Search for the cell housing the specified text and yield its (X, Y) center coordinate. 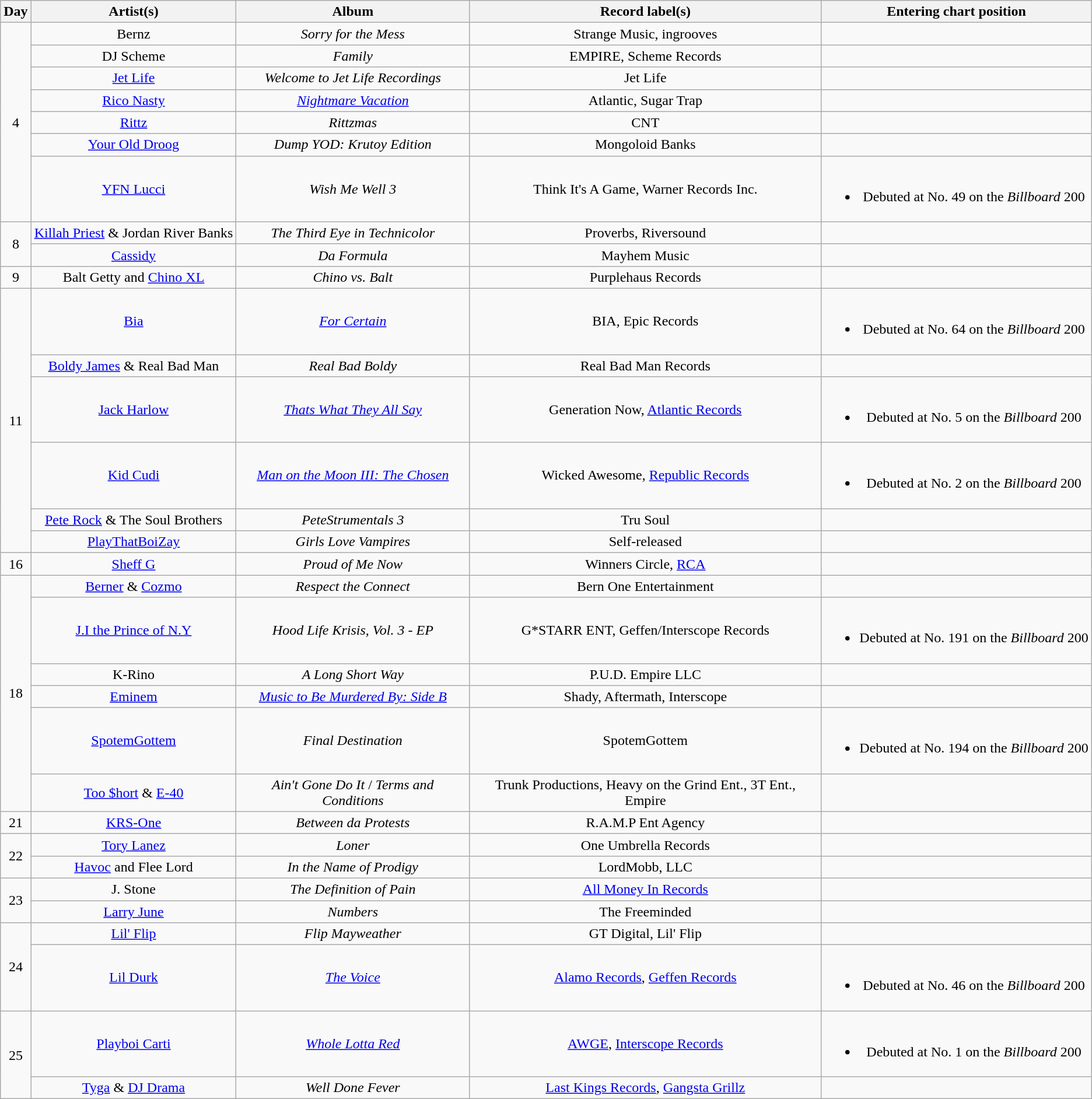
Mongoloid Banks (645, 145)
25 (16, 1055)
Debuted at No. 194 on the Billboard 200 (957, 741)
GT Digital, Lil' Flip (645, 934)
Wicked Awesome, Republic Records (645, 476)
Whole Lotta Red (353, 1044)
Man on the Moon III: The Chosen (353, 476)
R.A.M.P Ent Agency (645, 822)
Proverbs, Riversound (645, 233)
Record label(s) (645, 12)
K-Rino (134, 674)
A Long Short Way (353, 674)
The Third Eye in Technicolor (353, 233)
Girls Love Vampires (353, 542)
Artist(s) (134, 12)
Tyga & DJ Drama (134, 1088)
Balt Getty and Chino XL (134, 277)
KRS-One (134, 822)
J. Stone (134, 889)
EMPIRE, Scheme Records (645, 56)
Thats What They All Say (353, 409)
Lil Durk (134, 978)
Kid Cudi (134, 476)
CNT (645, 123)
Rittz (134, 123)
Entering chart position (957, 12)
Respect the Connect (353, 586)
Bern One Entertainment (645, 586)
Think It's A Game, Warner Records Inc. (645, 189)
Welcome to Jet Life Recordings (353, 78)
Family (353, 56)
One Umbrella Records (645, 845)
Day (16, 12)
9 (16, 277)
PlayThatBoiZay (134, 542)
Boldy James & Real Bad Man (134, 366)
In the Name of Prodigy (353, 867)
Strange Music, ingrooves (645, 34)
Flip Mayweather (353, 934)
G*STARR ENT, Geffen/Interscope Records (645, 630)
Havoc and Flee Lord (134, 867)
Alamo Records, Geffen Records (645, 978)
24 (16, 967)
Generation Now, Atlantic Records (645, 409)
Berner & Cozmo (134, 586)
Too $hort & E-40 (134, 792)
For Certain (353, 321)
The Definition of Pain (353, 889)
Real Bad Boldy (353, 366)
Larry June (134, 912)
Jack Harlow (134, 409)
Chino vs. Balt (353, 277)
Ain't Gone Do It / Terms and Conditions (353, 792)
Dump YOD: Krutoy Edition (353, 145)
The Voice (353, 978)
Sheff G (134, 564)
Numbers (353, 912)
Debuted at No. 5 on the Billboard 200 (957, 409)
Eminem (134, 696)
Debuted at No. 64 on the Billboard 200 (957, 321)
DJ Scheme (134, 56)
Rittzmas (353, 123)
Playboi Carti (134, 1044)
Music to Be Murdered By: Side B (353, 696)
23 (16, 900)
Debuted at No. 191 on the Billboard 200 (957, 630)
Tru Soul (645, 520)
Cassidy (134, 255)
16 (16, 564)
BIA, Epic Records (645, 321)
Mayhem Music (645, 255)
AWGE, Interscope Records (645, 1044)
YFN Lucci (134, 189)
Shady, Aftermath, Interscope (645, 696)
All Money In Records (645, 889)
Tory Lanez (134, 845)
21 (16, 822)
Between da Protests (353, 822)
Final Destination (353, 741)
Hood Life Krisis, Vol. 3 - EP (353, 630)
Da Formula (353, 255)
Lil' Flip (134, 934)
Atlantic, Sugar Trap (645, 100)
Debuted at No. 49 on the Billboard 200 (957, 189)
PeteStrumentals 3 (353, 520)
Bernz (134, 34)
Debuted at No. 46 on the Billboard 200 (957, 978)
Real Bad Man Records (645, 366)
Album (353, 12)
11 (16, 420)
Purplehaus Records (645, 277)
Bia (134, 321)
Trunk Productions, Heavy on the Grind Ent., 3T Ent., Empire (645, 792)
Rico Nasty (134, 100)
Debuted at No. 1 on the Billboard 200 (957, 1044)
18 (16, 693)
Well Done Fever (353, 1088)
Winners Circle, RCA (645, 564)
P.U.D. Empire LLC (645, 674)
Killah Priest & Jordan River Banks (134, 233)
Last Kings Records, Gangsta Grillz (645, 1088)
Self-released (645, 542)
4 (16, 123)
Nightmare Vacation (353, 100)
Sorry for the Mess (353, 34)
Wish Me Well 3 (353, 189)
Loner (353, 845)
Debuted at No. 2 on the Billboard 200 (957, 476)
J.I the Prince of N.Y (134, 630)
Pete Rock & The Soul Brothers (134, 520)
Your Old Droog (134, 145)
8 (16, 244)
LordMobb, LLC (645, 867)
22 (16, 856)
Proud of Me Now (353, 564)
The Freeminded (645, 912)
